Pinpoint the cell where the given text exists, returning its [x, y] midpoint coordinate. 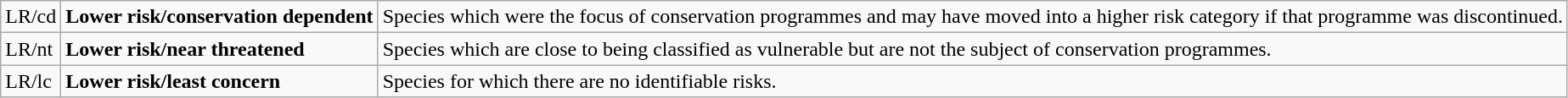
Lower risk/near threatened [219, 49]
LR/lc [31, 81]
Species which were the focus of conservation programmes and may have moved into a higher risk category if that programme was discontinued. [973, 17]
LR/cd [31, 17]
Lower risk/least concern [219, 81]
Species for which there are no identifiable risks. [973, 81]
LR/nt [31, 49]
Lower risk/conservation dependent [219, 17]
Species which are close to being classified as vulnerable but are not the subject of conservation programmes. [973, 49]
